Determine the [X, Y] coordinate at the center of the cell enclosing the given text.  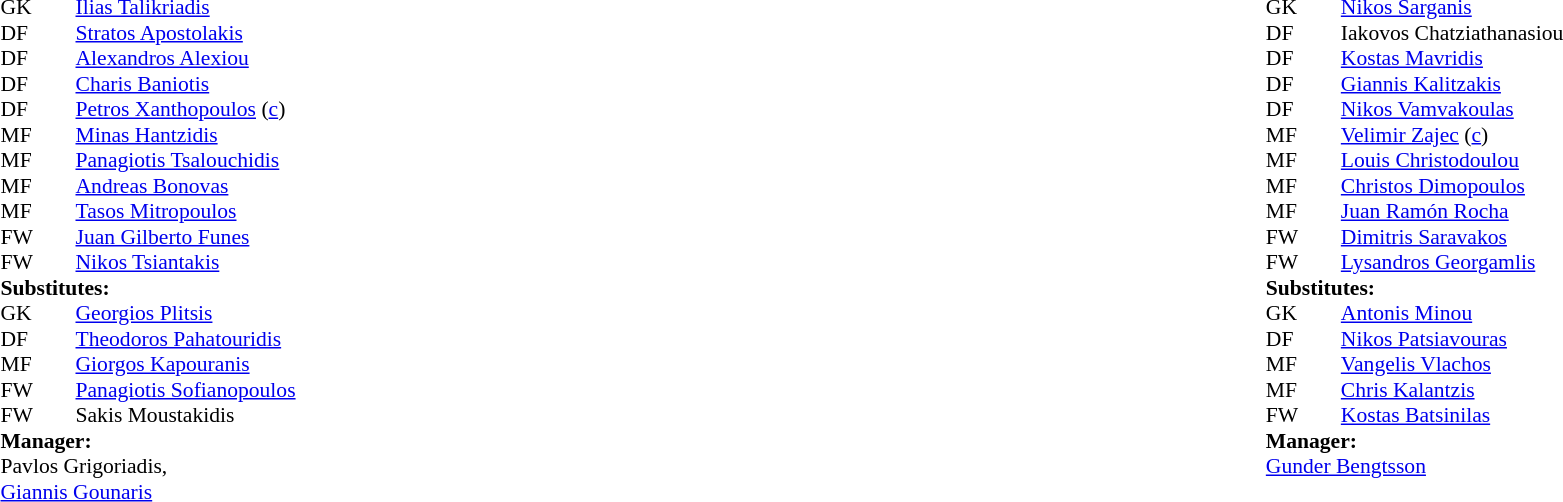
Antonis Minou [1452, 313]
Kostas Batsinilas [1452, 415]
Theodoros Pahatouridis [186, 339]
Kostas Mavridis [1452, 59]
Georgios Plitsis [186, 313]
Nikos Patsiavouras [1452, 339]
Vangelis Vlachos [1452, 365]
Panagiotis Sofianopoulos [186, 390]
Stratos Apostolakis [186, 33]
Giorgos Kapouranis [186, 365]
Juan Gilberto Funes [186, 237]
Minas Hantzidis [186, 135]
Charis Baniotis [186, 84]
Juan Ramón Rocha [1452, 211]
Lysandros Georgamlis [1452, 263]
Tasos Mitropoulos [186, 211]
Christos Dimopoulos [1452, 186]
Dimitris Saravakos [1452, 237]
Chris Kalantzis [1452, 390]
Alexandros Alexiou [186, 59]
Iakovos Chatziathanasiou [1452, 33]
Nikos Tsiantakis [186, 263]
Andreas Bonovas [186, 186]
Giannis Kalitzakis [1452, 84]
Louis Christodoulou [1452, 161]
Sakis Moustakidis [186, 415]
Velimir Zajec (c) [1452, 135]
Petros Xanthopoulos (c) [186, 109]
Nikos Vamvakoulas [1452, 109]
Panagiotis Tsalouchidis [186, 161]
Gunder Bengtsson [1414, 467]
